Capture the cell that displays the provided text and extract its (X, Y) central coordinate. 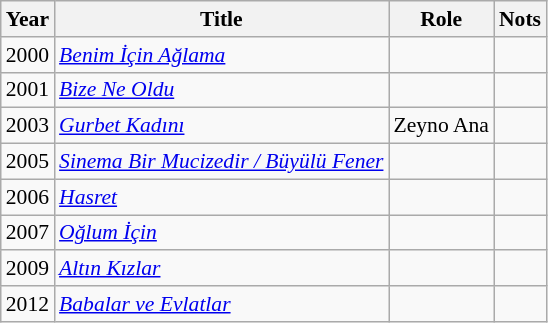
Title (221, 19)
Zeyno Ana (440, 126)
2001 (28, 90)
2007 (28, 233)
Sinema Bir Mucizedir / Büyülü Fener (221, 162)
2012 (28, 304)
Babalar ve Evlatlar (221, 304)
2000 (28, 55)
2005 (28, 162)
Benim İçin Ağlama (221, 55)
Nots (520, 19)
2006 (28, 197)
Year (28, 19)
Oğlum İçin (221, 233)
Hasret (221, 197)
Altın Kızlar (221, 269)
Bize Ne Oldu (221, 90)
Gurbet Kadını (221, 126)
2003 (28, 126)
2009 (28, 269)
Role (440, 19)
